Provide the (x, y) coordinate of the cell's center where the given text is located.  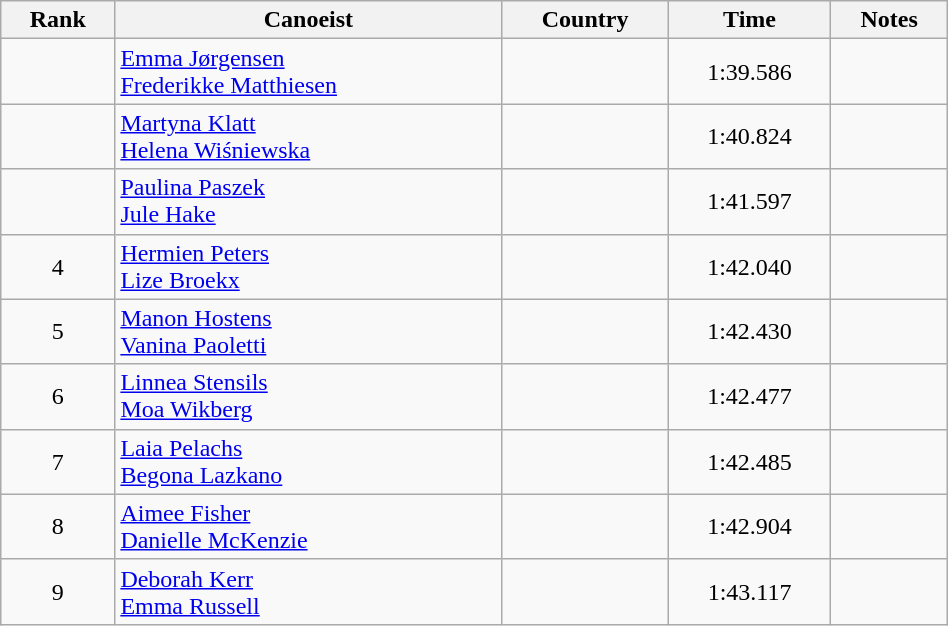
Deborah KerrEmma Russell (308, 592)
5 (58, 332)
Aimee FisherDanielle McKenzie (308, 526)
1:42.485 (750, 462)
Emma JørgensenFrederikke Matthiesen (308, 72)
Canoeist (308, 20)
Paulina PaszekJule Hake (308, 202)
1:42.904 (750, 526)
9 (58, 592)
Notes (889, 20)
6 (58, 396)
1:39.586 (750, 72)
Rank (58, 20)
Linnea StensilsMoa Wikberg (308, 396)
4 (58, 266)
1:41.597 (750, 202)
Hermien PetersLize Broekx (308, 266)
Martyna KlattHelena Wiśniewska (308, 136)
8 (58, 526)
1:42.430 (750, 332)
1:40.824 (750, 136)
1:42.477 (750, 396)
Time (750, 20)
1:43.117 (750, 592)
Country (585, 20)
Manon HostensVanina Paoletti (308, 332)
7 (58, 462)
1:42.040 (750, 266)
Laia PelachsBegona Lazkano (308, 462)
